Return the [x, y] coordinate for the center point of the cell that contains the specified text.  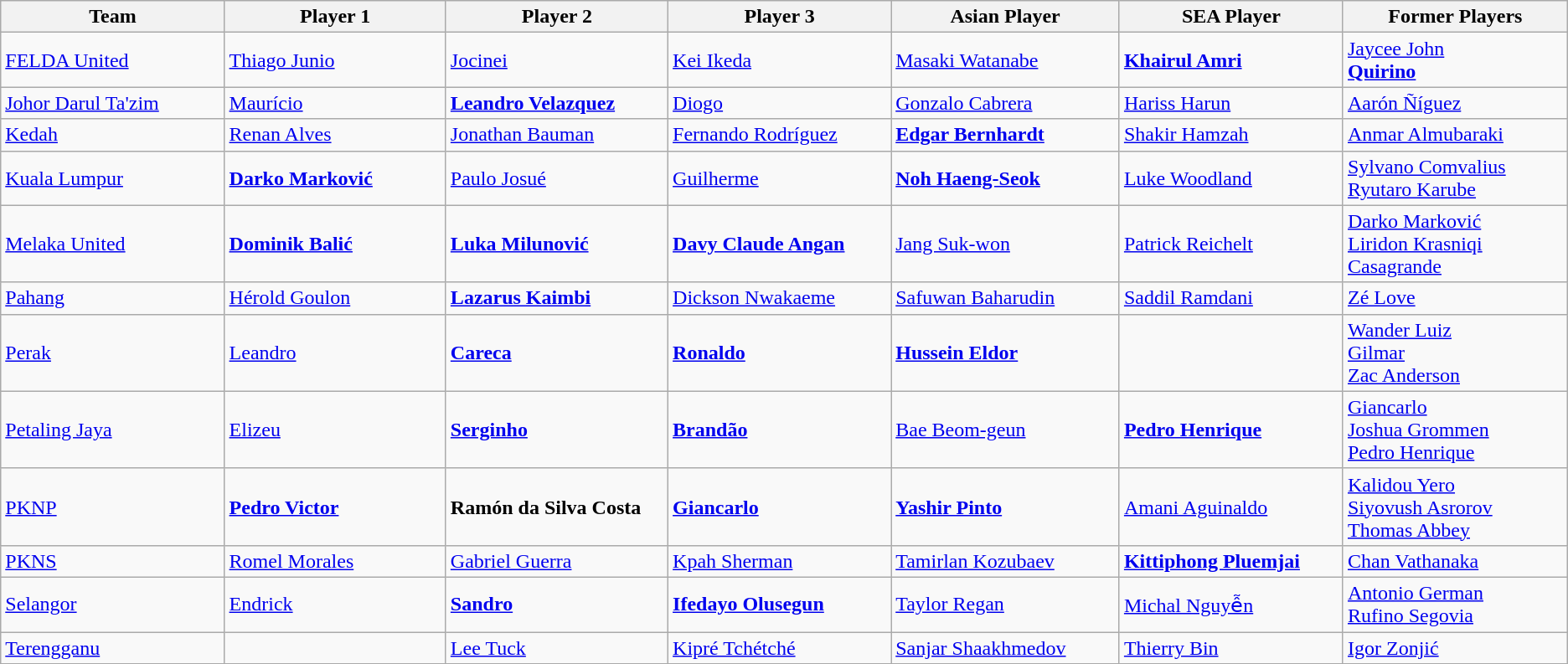
Jaycee John Quirino [1455, 60]
Serginho [556, 430]
Johor Darul Ta'zim [112, 103]
Kedah [112, 135]
Kpah Sherman [780, 561]
Tamirlan Kozubaev [1005, 561]
Giancarlo [780, 507]
Thierry Bin [1231, 647]
Leandro [335, 353]
Careca [556, 353]
Sanjar Shaakhmedov [1005, 647]
Masaki Watanabe [1005, 60]
Darko Marković [335, 178]
Maurício [335, 103]
FELDA United [112, 60]
Melaka United [112, 244]
Hérold Goulon [335, 298]
Darko Marković Liridon Krasniqi Casagrande [1455, 244]
Safuwan Baharudin [1005, 298]
Ramón da Silva Costa [556, 507]
Luke Woodland [1231, 178]
Sandro [556, 605]
Amani Aguinaldo [1231, 507]
Yashir Pinto [1005, 507]
Shakir Hamzah [1231, 135]
Lee Tuck [556, 647]
Dominik Balić [335, 244]
Romel Morales [335, 561]
Wander Luiz Gilmar Zac Anderson [1455, 353]
Brandão [780, 430]
Kipré Tchétché [780, 647]
Former Players [1455, 17]
PKNP [112, 507]
Patrick Reichelt [1231, 244]
Player 1 [335, 17]
Jang Suk-won [1005, 244]
Gabriel Guerra [556, 561]
Giancarlo Joshua Grommen Pedro Henrique [1455, 430]
Davy Claude Angan [780, 244]
Khairul Amri [1231, 60]
Thiago Junio [335, 60]
Renan Alves [335, 135]
Paulo Josué [556, 178]
Gonzalo Cabrera [1005, 103]
Hariss Harun [1231, 103]
Terengganu [112, 647]
Perak [112, 353]
Luka Milunović [556, 244]
Igor Zonjić [1455, 647]
Jocinei [556, 60]
Endrick [335, 605]
Asian Player [1005, 17]
Ronaldo [780, 353]
Kittiphong Pluemjai [1231, 561]
Guilherme [780, 178]
Saddil Ramdani [1231, 298]
Selangor [112, 605]
Team [112, 17]
Sylvano Comvalius Ryutaro Karube [1455, 178]
Aarón Ñíguez [1455, 103]
Pahang [112, 298]
Chan Vathanaka [1455, 561]
Anmar Almubaraki [1455, 135]
Ifedayo Olusegun [780, 605]
Player 2 [556, 17]
Hussein Eldor [1005, 353]
Pedro Victor [335, 507]
Fernando Rodríguez [780, 135]
Edgar Bernhardt [1005, 135]
Dickson Nwakaeme [780, 298]
Petaling Jaya [112, 430]
Pedro Henrique [1231, 430]
Antonio German Rufino Segovia [1455, 605]
PKNS [112, 561]
Kuala Lumpur [112, 178]
Leandro Velazquez [556, 103]
Lazarus Kaimbi [556, 298]
Michal Nguyễn [1231, 605]
Zé Love [1455, 298]
SEA Player [1231, 17]
Taylor Regan [1005, 605]
Bae Beom-geun [1005, 430]
Noh Haeng-Seok [1005, 178]
Jonathan Bauman [556, 135]
Elizeu [335, 430]
Kei Ikeda [780, 60]
Diogo [780, 103]
Player 3 [780, 17]
Kalidou Yero Siyovush Asrorov Thomas Abbey [1455, 507]
